Find where the given text appears and provide that cell's center as [x, y] coordinate. 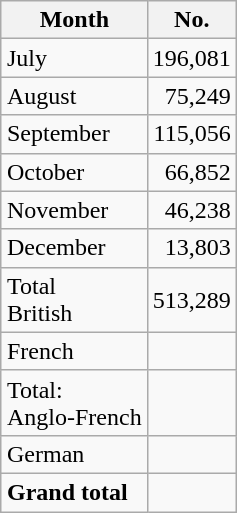
September [74, 134]
196,081 [192, 58]
October [74, 172]
Total:Anglo-French [74, 402]
November [74, 210]
German [74, 454]
TotalBritish [74, 300]
513,289 [192, 300]
46,238 [192, 210]
Month [74, 20]
No. [192, 20]
December [74, 248]
13,803 [192, 248]
French [74, 351]
August [74, 96]
75,249 [192, 96]
Grand total [74, 492]
115,056 [192, 134]
66,852 [192, 172]
July [74, 58]
